Provide the [x, y] coordinate of the cell's center where the given text is located.  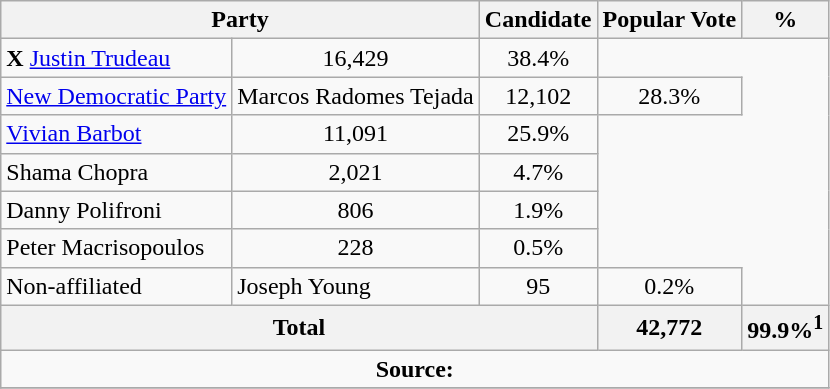
16,429 [356, 58]
Marcos Radomes Tejada [356, 96]
New Democratic Party [116, 96]
Danny Polifroni [116, 210]
X Justin Trudeau [116, 58]
28.3% [670, 96]
Source: [415, 369]
0.5% [538, 248]
Total [299, 328]
Popular Vote [670, 20]
12,102 [538, 96]
806 [356, 210]
0.2% [670, 286]
Joseph Young [356, 286]
% [786, 20]
228 [356, 248]
Shama Chopra [116, 172]
25.9% [538, 134]
1.9% [538, 210]
42,772 [670, 328]
2,021 [356, 172]
Party [240, 20]
Candidate [538, 20]
Non-affiliated [116, 286]
38.4% [538, 58]
4.7% [538, 172]
Vivian Barbot [116, 134]
Peter Macrisopoulos [116, 248]
99.9%1 [786, 328]
11,091 [356, 134]
95 [538, 286]
